Detect which cell encompasses the target text, then output its (X, Y) center coordinate. 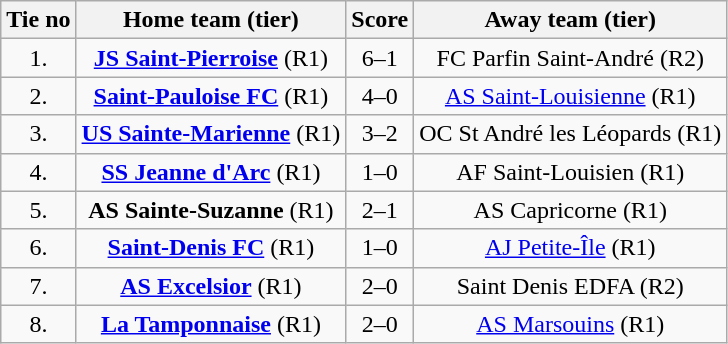
AF Saint-Louisien (R1) (570, 172)
Tie no (38, 20)
1. (38, 58)
AJ Petite-Île (R1) (570, 248)
Saint-Pauloise FC (R1) (211, 96)
3–2 (380, 134)
SS Jeanne d'Arc (R1) (211, 172)
AS Excelsior (R1) (211, 286)
AS Saint-Louisienne (R1) (570, 96)
AS Capricorne (R1) (570, 210)
Saint Denis EDFA (R2) (570, 286)
6–1 (380, 58)
4–0 (380, 96)
6. (38, 248)
Away team (tier) (570, 20)
La Tamponnaise (R1) (211, 324)
OC St André les Léopards (R1) (570, 134)
Saint-Denis FC (R1) (211, 248)
5. (38, 210)
8. (38, 324)
Score (380, 20)
US Sainte-Marienne (R1) (211, 134)
Home team (tier) (211, 20)
7. (38, 286)
2. (38, 96)
FC Parfin Saint-André (R2) (570, 58)
2–1 (380, 210)
4. (38, 172)
AS Sainte-Suzanne (R1) (211, 210)
JS Saint-Pierroise (R1) (211, 58)
AS Marsouins (R1) (570, 324)
3. (38, 134)
